Extract the [X, Y] coordinate from the center of the cell holding the provided text.  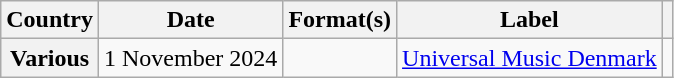
1 November 2024 [190, 58]
Label [530, 20]
Universal Music Denmark [530, 58]
Format(s) [340, 20]
Date [190, 20]
Various [50, 58]
Country [50, 20]
